Identify which cell holds the provided text, then report its [X, Y] central coordinate. 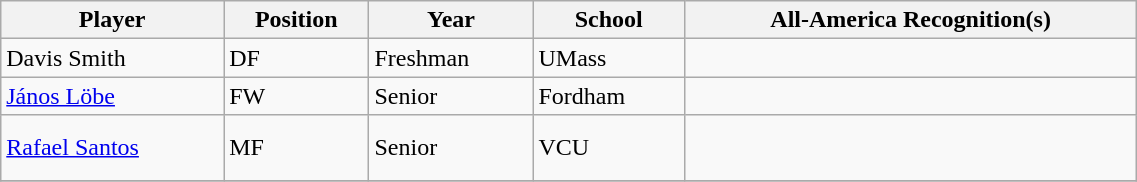
Freshman [451, 58]
Rafael Santos [112, 148]
VCU [609, 148]
Davis Smith [112, 58]
UMass [609, 58]
Position [296, 20]
MF [296, 148]
FW [296, 96]
Fordham [609, 96]
All-America Recognition(s) [910, 20]
Year [451, 20]
School [609, 20]
Player [112, 20]
DF [296, 58]
János Löbe [112, 96]
